Search for the cell housing the specified text and yield its (X, Y) center coordinate. 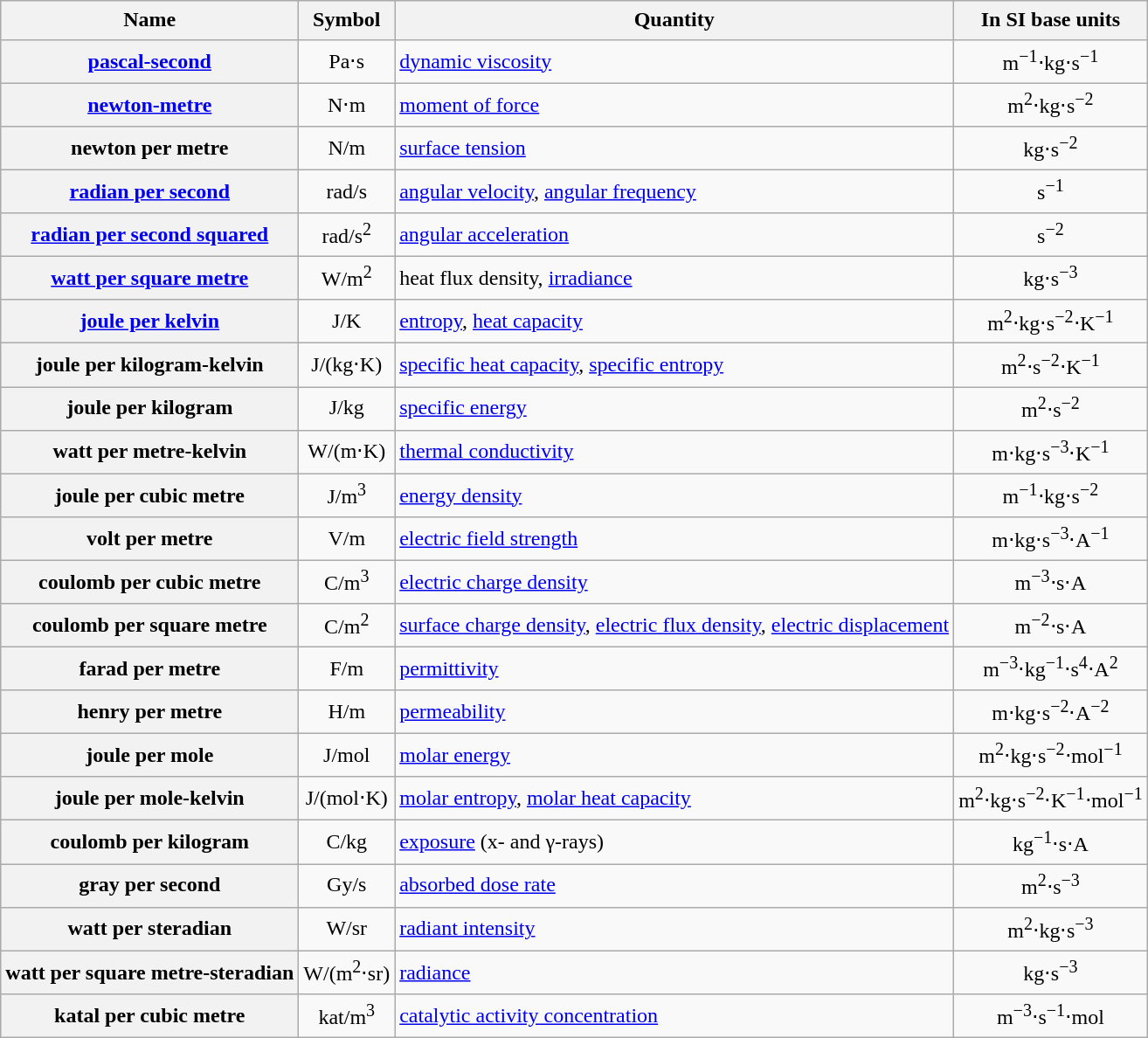
C/m3 (347, 582)
m−3⋅s⋅A (1051, 582)
C/kg (347, 842)
J/(mol⋅K) (347, 799)
m2⋅kg⋅s−2 (1051, 105)
joule per kelvin (150, 322)
permeability (674, 712)
kg⋅s−2 (1051, 149)
m2⋅s−3 (1051, 886)
joule per cubic metre (150, 495)
N/m (347, 149)
entropy, heat capacity (674, 322)
energy density (674, 495)
heat flux density, irradiance (674, 279)
joule per kilogram-kelvin (150, 365)
newton per metre (150, 149)
J/(kg⋅K) (347, 365)
m2⋅s−2⋅K−1 (1051, 365)
watt per metre-kelvin (150, 452)
coulomb per square metre (150, 626)
Gy/s (347, 886)
F/m (347, 668)
Symbol (347, 21)
henry per metre (150, 712)
m2⋅s−2 (1051, 409)
thermal conductivity (674, 452)
m−1⋅kg⋅s−1 (1051, 61)
watt per square metre (150, 279)
gray per second (150, 886)
kat/m3 (347, 1015)
dynamic viscosity (674, 61)
volt per metre (150, 538)
m−1⋅kg⋅s−2 (1051, 495)
angular acceleration (674, 235)
newton-metre (150, 105)
J/mol (347, 756)
m2⋅kg⋅s−2⋅K−1⋅mol−1 (1051, 799)
rad/s2 (347, 235)
exposure (x- and γ-rays) (674, 842)
coulomb per cubic metre (150, 582)
J/kg (347, 409)
radian per second (150, 191)
angular velocity, angular frequency (674, 191)
radian per second squared (150, 235)
catalytic activity concentration (674, 1015)
absorbed dose rate (674, 886)
m−3⋅s−1⋅mol (1051, 1015)
surface charge density, electric flux density, electric displacement (674, 626)
m−3⋅kg−1⋅s4⋅A2 (1051, 668)
Quantity (674, 21)
specific energy (674, 409)
electric charge density (674, 582)
moment of force (674, 105)
m⋅kg⋅s−3⋅A−1 (1051, 538)
H/m (347, 712)
specific heat capacity, specific entropy (674, 365)
In SI base units (1051, 21)
J/K (347, 322)
joule per mole-kelvin (150, 799)
joule per mole (150, 756)
W/(m⋅K) (347, 452)
m2⋅kg⋅s−3 (1051, 929)
m−2⋅s⋅A (1051, 626)
kg−1⋅s⋅A (1051, 842)
m⋅kg⋅s−3⋅K−1 (1051, 452)
J/m3 (347, 495)
molar energy (674, 756)
m2⋅kg⋅s−2⋅K−1 (1051, 322)
Pa⋅s (347, 61)
W/m2 (347, 279)
m⋅kg⋅s−2⋅A−2 (1051, 712)
watt per steradian (150, 929)
pascal-second (150, 61)
s−1 (1051, 191)
permittivity (674, 668)
joule per kilogram (150, 409)
W/sr (347, 929)
V/m (347, 538)
s−2 (1051, 235)
coulomb per kilogram (150, 842)
radiant intensity (674, 929)
N⋅m (347, 105)
farad per metre (150, 668)
watt per square metre-steradian (150, 972)
m2⋅kg⋅s−2⋅mol−1 (1051, 756)
electric field strength (674, 538)
rad/s (347, 191)
C/m2 (347, 626)
surface tension (674, 149)
molar entropy, molar heat capacity (674, 799)
radiance (674, 972)
W/(m2⋅sr) (347, 972)
Name (150, 21)
katal per cubic metre (150, 1015)
